Provide the (x, y) coordinate of the cell's center where the given text is located.  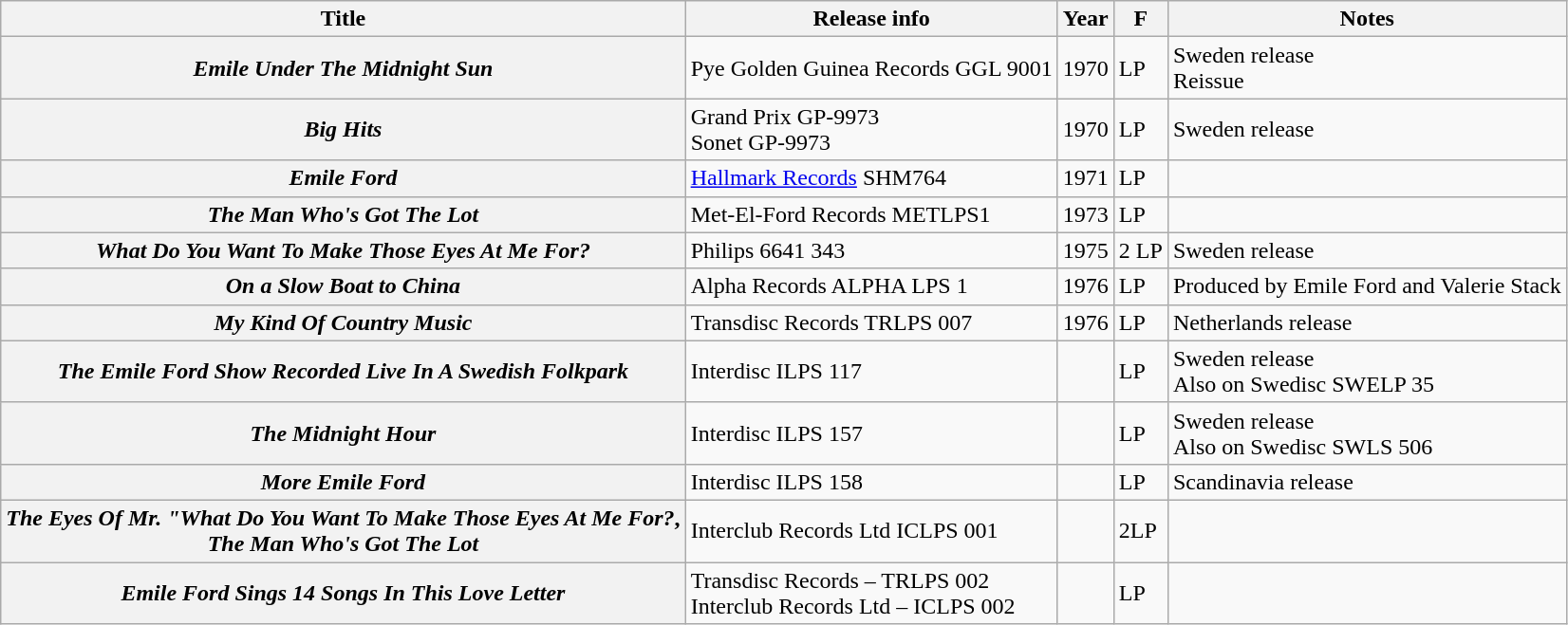
Title (344, 19)
The Emile Ford Show Recorded Live In A Swedish Folkpark (344, 372)
Sweden releaseAlso on Swedisc SWLS 506 (1367, 432)
What Do You Want To Make Those Eyes At Me For? (344, 250)
Release info (871, 19)
The Man Who's Got The Lot (344, 214)
Transdisc Records – TRLPS 002Interclub Records Ltd – ICLPS 002 (871, 592)
F (1141, 19)
1975 (1086, 250)
Interdisc ILPS 158 (871, 482)
Notes (1367, 19)
Scandinavia release (1367, 482)
Interdisc ILPS 117 (871, 372)
Big Hits (344, 129)
2 LP (1141, 250)
Interdisc ILPS 157 (871, 432)
Met-El-Ford Records METLPS1 (871, 214)
Netherlands release (1367, 322)
The Midnight Hour (344, 432)
The Eyes Of Mr. "What Do You Want To Make Those Eyes At Me For?,The Man Who's Got The Lot (344, 531)
1971 (1086, 178)
Emile Ford Sings 14 Songs In This Love Letter (344, 592)
Grand Prix GP-9973Sonet GP-9973 (871, 129)
Pye Golden Guinea Records GGL 9001 (871, 68)
On a Slow Boat to China (344, 286)
Produced by Emile Ford and Valerie Stack (1367, 286)
Sweden releaseAlso on Swedisc SWELP 35 (1367, 372)
1973 (1086, 214)
My Kind Of Country Music (344, 322)
Sweden releaseReissue (1367, 68)
Interclub Records Ltd ICLPS 001 (871, 531)
Year (1086, 19)
2LP (1141, 531)
Hallmark Records SHM764 (871, 178)
Philips 6641 343 (871, 250)
Transdisc Records TRLPS 007 (871, 322)
Emile Ford (344, 178)
More Emile Ford (344, 482)
Alpha Records ALPHA LPS 1 (871, 286)
Emile Under The Midnight Sun (344, 68)
